Extract the (x, y) coordinate from the center of the cell holding the provided text.  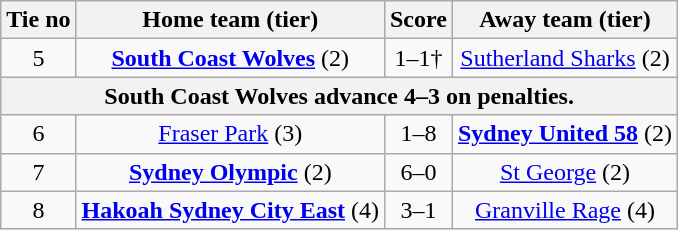
Home team (tier) (230, 20)
1–8 (418, 134)
South Coast Wolves advance 4–3 on penalties. (340, 96)
8 (38, 210)
5 (38, 58)
6 (38, 134)
6–0 (418, 172)
1–1† (418, 58)
Sydney United 58 (2) (564, 134)
Score (418, 20)
Hakoah Sydney City East (4) (230, 210)
South Coast Wolves (2) (230, 58)
7 (38, 172)
Sydney Olympic (2) (230, 172)
Away team (tier) (564, 20)
Fraser Park (3) (230, 134)
Granville Rage (4) (564, 210)
Tie no (38, 20)
3–1 (418, 210)
Sutherland Sharks (2) (564, 58)
St George (2) (564, 172)
